Scan for the cell matching the given text and deliver its [X, Y] coordinate at center. 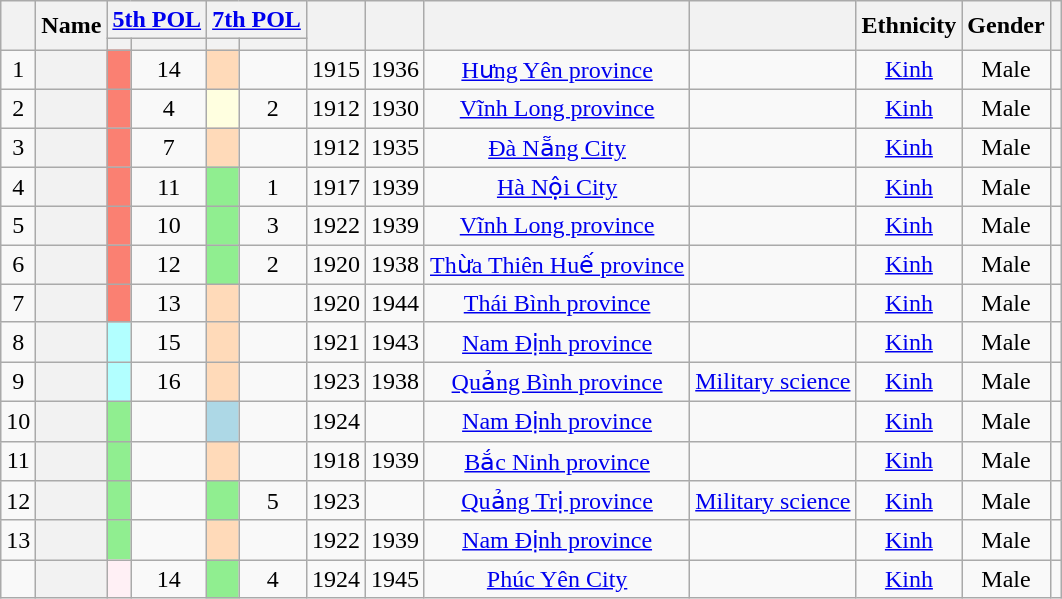
1945 [394, 579]
8 [18, 342]
1930 [394, 108]
16 [169, 382]
1943 [394, 342]
5th POL [157, 20]
1915 [336, 70]
9 [18, 382]
Hà Nội City [556, 187]
1918 [336, 461]
Thừa Thiên Huế province [556, 265]
1921 [336, 342]
Name [72, 26]
Quảng Trị province [556, 501]
1935 [394, 148]
7th POL [257, 20]
6 [18, 265]
1917 [336, 187]
Quảng Bình province [556, 382]
1944 [394, 303]
Đà Nẵng City [556, 148]
Gender [1006, 26]
Hưng Yên province [556, 70]
15 [169, 342]
1936 [394, 70]
Thái Bình province [556, 303]
Phúc Yên City [556, 579]
Bắc Ninh province [556, 461]
Ethnicity [909, 26]
